Identify which cell holds the provided text, then report its [x, y] central coordinate. 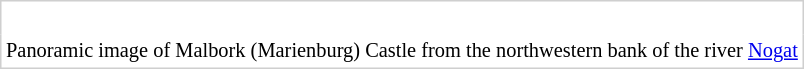
Panoramic image of Malbork (Marienburg) Castle from the northwestern bank of the river Nogat [402, 51]
